Identify which cell holds the provided text, then report its [X, Y] central coordinate. 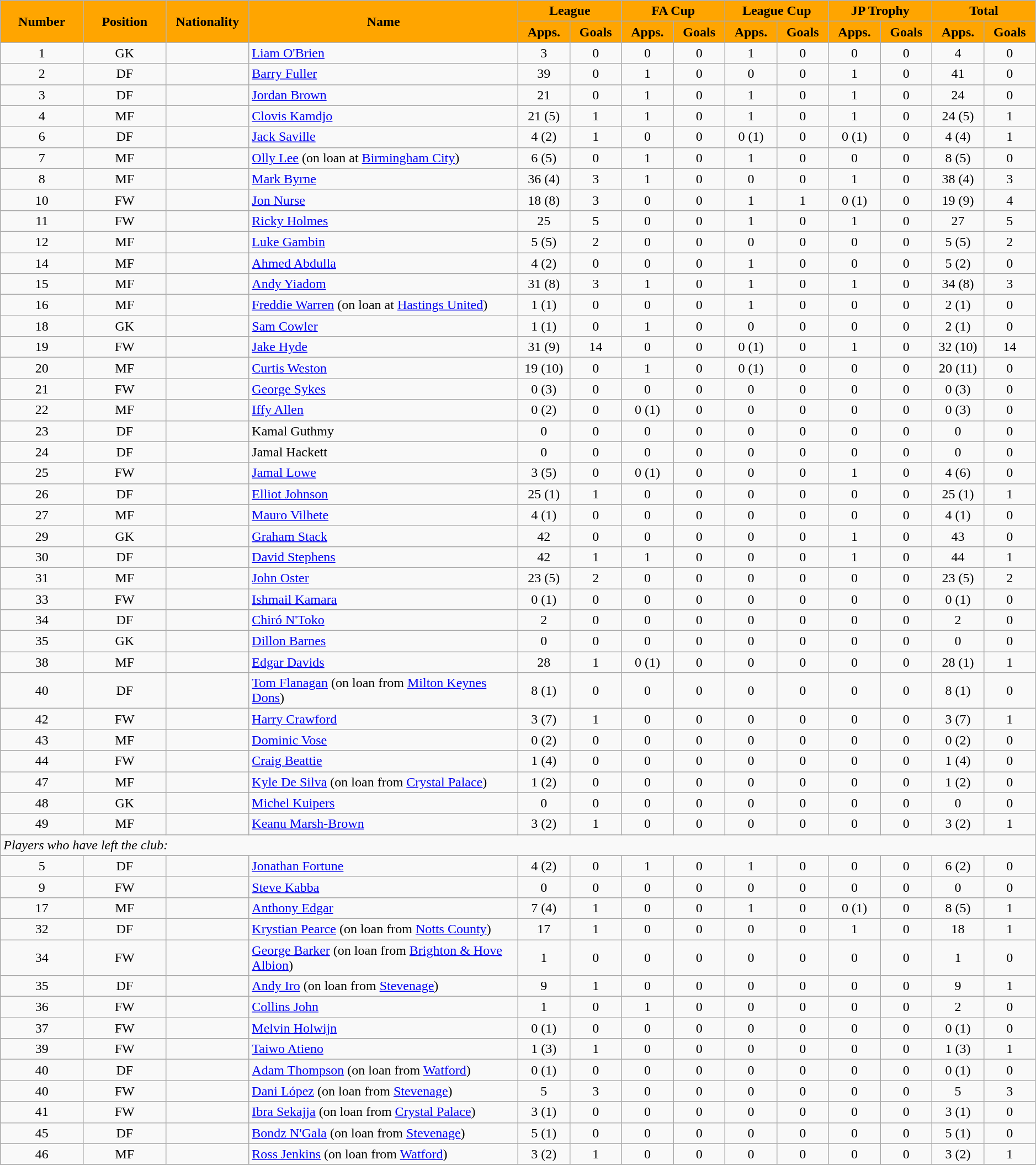
7 [42, 158]
Tom Flanagan (on loan from Milton Keynes Dons) [384, 691]
Jordan Brown [384, 95]
JP Trophy [880, 11]
36 (4) [544, 179]
19 (10) [544, 368]
29 [42, 536]
Iffy Allen [384, 410]
33 [42, 599]
38 (4) [958, 179]
48 [42, 803]
Keanu Marsh-Brown [384, 824]
46 [42, 1154]
10 [42, 200]
Graham Stack [384, 536]
Jamal Hackett [384, 452]
Ahmed Abdulla [384, 263]
Dillon Barnes [384, 641]
20 (11) [958, 368]
21 (5) [544, 116]
18 (8) [544, 200]
Jake Hyde [384, 347]
Taiwo Atieno [384, 1049]
Curtis Weston [384, 368]
FA Cup [673, 11]
19 [42, 347]
Bondz N'Gala (on loan from Stevenage) [384, 1133]
Position [125, 22]
47 [42, 782]
Jonathan Fortune [384, 866]
Kyle De Silva (on loan from Crystal Palace) [384, 782]
Jack Saville [384, 137]
Chiró N'Toko [384, 620]
Elliot Johnson [384, 494]
26 [42, 494]
4 (4) [958, 137]
Ishmail Kamara [384, 599]
Players who have left the club: [518, 845]
Barry Fuller [384, 74]
20 [42, 368]
Nationality [208, 22]
Ibra Sekajja (on loan from Crystal Palace) [384, 1112]
31 (9) [544, 347]
28 [544, 662]
Steve Kabba [384, 887]
30 [42, 557]
5 (2) [958, 263]
Krystian Pearce (on loan from Notts County) [384, 929]
Luke Gambin [384, 242]
Name [384, 22]
Adam Thompson (on loan from Watford) [384, 1070]
Mauro Vilhete [384, 515]
John Oster [384, 578]
Edgar Davids [384, 662]
23 [42, 431]
32 [42, 929]
Liam O'Brien [384, 53]
31 (8) [544, 284]
David Stephens [384, 557]
Jamal Lowe [384, 473]
36 [42, 1007]
16 [42, 305]
Jon Nurse [384, 200]
Andy Iro (on loan from Stevenage) [384, 986]
45 [42, 1133]
League Cup [777, 11]
Mark Byrne [384, 179]
11 [42, 221]
Andy Yiadom [384, 284]
34 (8) [958, 284]
22 [42, 410]
6 (2) [958, 866]
49 [42, 824]
24 (5) [958, 116]
Total [984, 11]
Ross Jenkins (on loan from Watford) [384, 1154]
6 [42, 137]
Sam Cowler [384, 326]
Melvin Holwijn [384, 1028]
Clovis Kamdjo [384, 116]
4 (6) [958, 473]
3 (5) [544, 473]
Harry Crawford [384, 719]
Olly Lee (on loan at Birmingham City) [384, 158]
Dani López (on loan from Stevenage) [384, 1091]
George Sykes [384, 389]
Ricky Holmes [384, 221]
6 (5) [544, 158]
Freddie Warren (on loan at Hastings United) [384, 305]
7 (4) [544, 908]
Craig Beattie [384, 761]
George Barker (on loan from Brighton & Hove Albion) [384, 957]
12 [42, 242]
League [570, 11]
Michel Kuipers [384, 803]
Anthony Edgar [384, 908]
19 (9) [958, 200]
28 (1) [958, 662]
Kamal Guthmy [384, 431]
32 (10) [958, 347]
37 [42, 1028]
Number [42, 22]
38 [42, 662]
31 [42, 578]
15 [42, 284]
8 [42, 179]
Dominic Vose [384, 740]
Collins John [384, 1007]
